Scan for the cell matching the given text and deliver its [X, Y] coordinate at center. 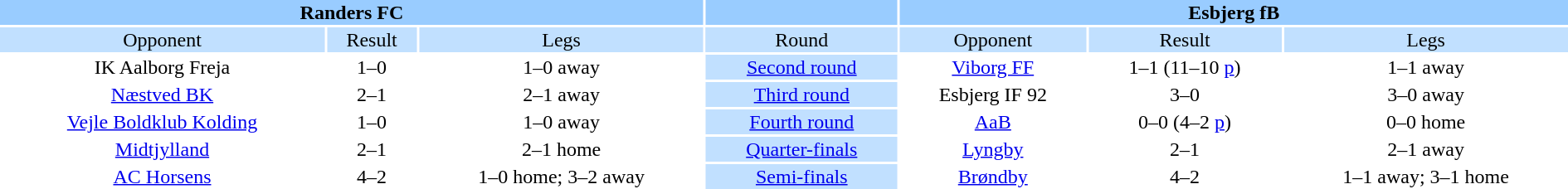
AaB [993, 122]
Næstved BK [163, 94]
1–1 (11–10 p) [1185, 67]
Lyngby [993, 149]
Fourth round [801, 122]
Esbjerg fB [1234, 12]
Second round [801, 67]
1–0 home; 3–2 away [561, 177]
Third round [801, 94]
Semi-finals [801, 177]
Round [801, 40]
3–0 away [1425, 94]
Vejle Boldklub Kolding [163, 122]
2–1 home [561, 149]
Esbjerg IF 92 [993, 94]
IK Aalborg Freja [163, 67]
0–0 (4–2 p) [1185, 122]
Brøndby [993, 177]
1–1 away; 3–1 home [1425, 177]
AC Horsens [163, 177]
Randers FC [352, 12]
Midtjylland [163, 149]
3–0 [1185, 94]
Viborg FF [993, 67]
0–0 home [1425, 122]
Quarter-finals [801, 149]
1–1 away [1425, 67]
